Return the [X, Y] coordinate for the center point of the cell that contains the specified text.  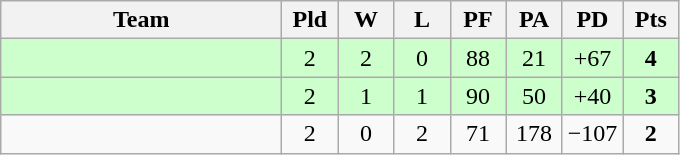
90 [478, 96]
Pts [651, 20]
21 [534, 58]
Team [142, 20]
71 [478, 134]
+67 [592, 58]
4 [651, 58]
50 [534, 96]
+40 [592, 96]
PF [478, 20]
Pld [310, 20]
−107 [592, 134]
W [366, 20]
88 [478, 58]
PA [534, 20]
PD [592, 20]
3 [651, 96]
178 [534, 134]
L [422, 20]
